Extract the [X, Y] coordinate from the center of the cell holding the provided text.  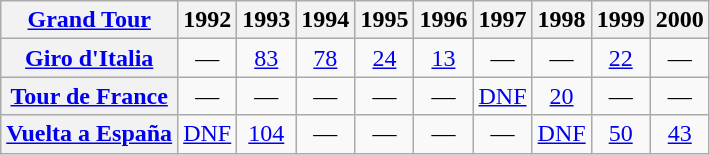
1997 [502, 20]
1998 [562, 20]
2000 [680, 20]
43 [680, 134]
104 [266, 134]
1999 [620, 20]
Vuelta a España [90, 134]
1994 [326, 20]
1996 [444, 20]
13 [444, 58]
1995 [384, 20]
1993 [266, 20]
1992 [208, 20]
Giro d'Italia [90, 58]
Grand Tour [90, 20]
22 [620, 58]
78 [326, 58]
20 [562, 96]
24 [384, 58]
Tour de France [90, 96]
50 [620, 134]
83 [266, 58]
